Provide the (X, Y) coordinate of the cell's center where the given text is located.  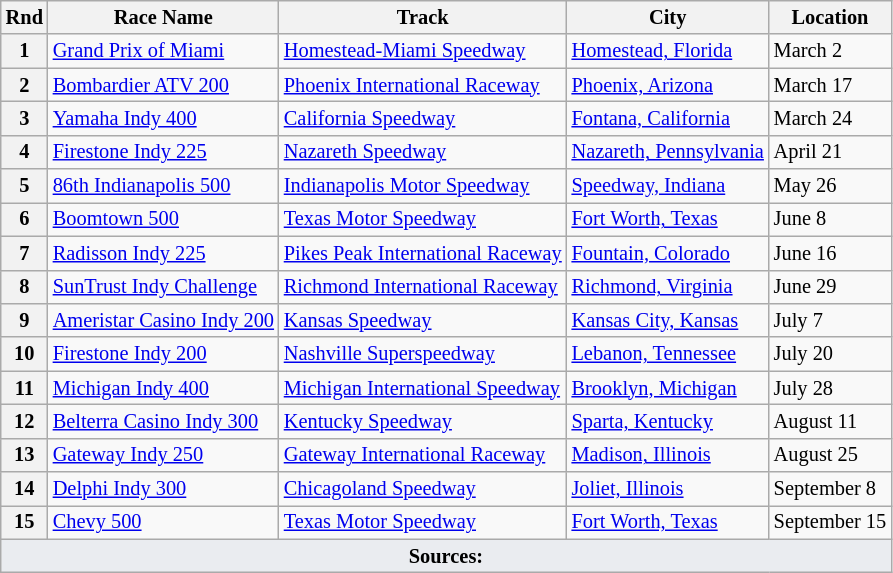
Location (830, 17)
Homestead-Miami Speedway (423, 51)
2 (24, 85)
14 (24, 489)
Track (423, 17)
June 16 (830, 253)
Chicagoland Speedway (423, 489)
May 26 (830, 186)
SunTrust Indy Challenge (164, 287)
13 (24, 455)
Gateway Indy 250 (164, 455)
Firestone Indy 225 (164, 152)
Chevy 500 (164, 522)
6 (24, 219)
June 29 (830, 287)
Kansas City, Kansas (668, 320)
5 (24, 186)
4 (24, 152)
September 8 (830, 489)
Madison, Illinois (668, 455)
California Speedway (423, 118)
8 (24, 287)
City (668, 17)
Yamaha Indy 400 (164, 118)
August 11 (830, 421)
7 (24, 253)
Pikes Peak International Raceway (423, 253)
1 (24, 51)
Boomtown 500 (164, 219)
Radisson Indy 225 (164, 253)
Brooklyn, Michigan (668, 388)
Joliet, Illinois (668, 489)
Fountain, Colorado (668, 253)
August 25 (830, 455)
Sparta, Kentucky (668, 421)
Phoenix, Arizona (668, 85)
April 21 (830, 152)
Kentucky Speedway (423, 421)
3 (24, 118)
Lebanon, Tennessee (668, 354)
Michigan Indy 400 (164, 388)
June 8 (830, 219)
Race Name (164, 17)
July 7 (830, 320)
Homestead, Florida (668, 51)
9 (24, 320)
Michigan International Speedway (423, 388)
Phoenix International Raceway (423, 85)
12 (24, 421)
Firestone Indy 200 (164, 354)
Richmond, Virginia (668, 287)
Speedway, Indiana (668, 186)
Sources: (446, 556)
10 (24, 354)
Bombardier ATV 200 (164, 85)
March 24 (830, 118)
September 15 (830, 522)
Indianapolis Motor Speedway (423, 186)
Nashville Superspeedway (423, 354)
July 20 (830, 354)
Rnd (24, 17)
86th Indianapolis 500 (164, 186)
Grand Prix of Miami (164, 51)
March 17 (830, 85)
11 (24, 388)
Ameristar Casino Indy 200 (164, 320)
Richmond International Raceway (423, 287)
March 2 (830, 51)
Nazareth Speedway (423, 152)
15 (24, 522)
Nazareth, Pennsylvania (668, 152)
Belterra Casino Indy 300 (164, 421)
Kansas Speedway (423, 320)
July 28 (830, 388)
Fontana, California (668, 118)
Gateway International Raceway (423, 455)
Delphi Indy 300 (164, 489)
